Capture the cell that displays the provided text and extract its (x, y) central coordinate. 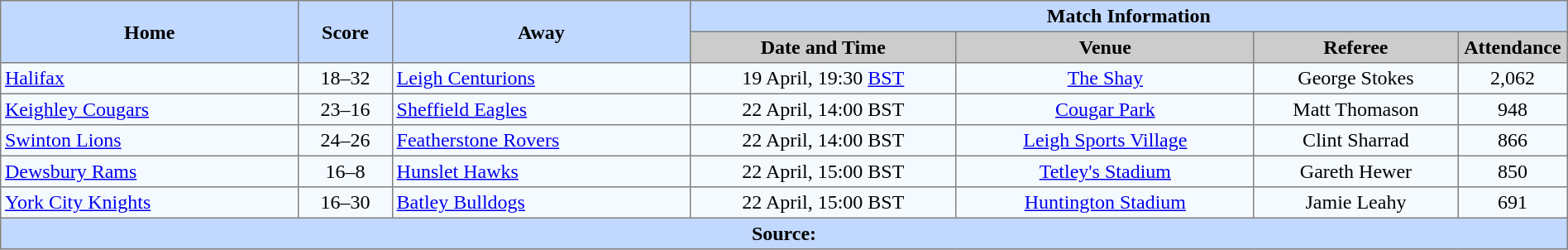
948 (1513, 109)
Leigh Sports Village (1105, 141)
Jamie Leahy (1355, 203)
24–26 (346, 141)
Halifax (150, 79)
Clint Sharrad (1355, 141)
23–16 (346, 109)
19 April, 19:30 BST (823, 79)
Batley Bulldogs (541, 203)
Gareth Hewer (1355, 171)
Hunslet Hawks (541, 171)
Keighley Cougars (150, 109)
Swinton Lions (150, 141)
Tetley's Stadium (1105, 171)
866 (1513, 141)
Sheffield Eagles (541, 109)
Referee (1355, 47)
Match Information (1128, 17)
Cougar Park (1105, 109)
Source: (784, 233)
16–8 (346, 171)
Leigh Centurions (541, 79)
Score (346, 31)
Dewsbury Rams (150, 171)
850 (1513, 171)
The Shay (1105, 79)
Home (150, 31)
Attendance (1513, 47)
Featherstone Rovers (541, 141)
16–30 (346, 203)
Venue (1105, 47)
Date and Time (823, 47)
691 (1513, 203)
18–32 (346, 79)
Huntington Stadium (1105, 203)
York City Knights (150, 203)
Matt Thomason (1355, 109)
2,062 (1513, 79)
George Stokes (1355, 79)
Away (541, 31)
